Locate the cell with the specified text and output its (x, y) center coordinate. 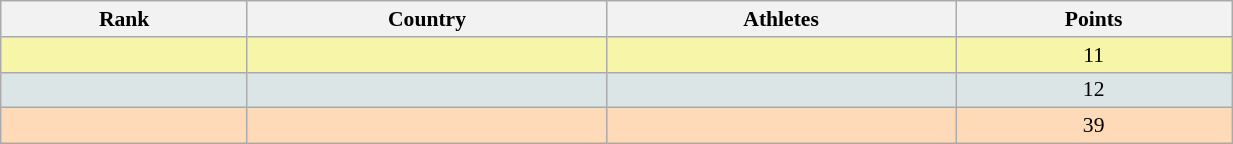
11 (1094, 55)
Country (426, 19)
12 (1094, 90)
Points (1094, 19)
Athletes (782, 19)
39 (1094, 126)
Rank (124, 19)
